Search for the cell housing the specified text and yield its (x, y) center coordinate. 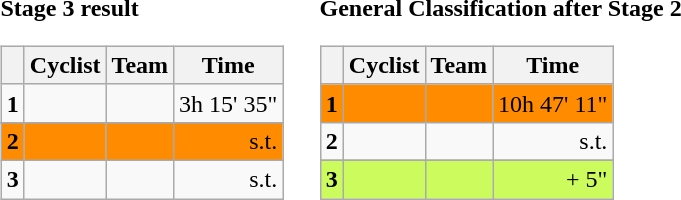
3h 15' 35" (228, 103)
+ 5" (553, 179)
10h 47' 11" (553, 103)
